Output the [X, Y] coordinate of the center of the cell containing the given text.  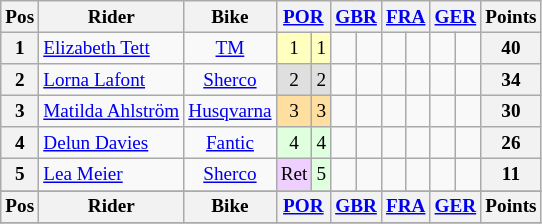
26 [511, 143]
Delun Davies [112, 143]
Matilda Ahlström [112, 111]
Lea Meier [112, 175]
11 [511, 175]
30 [511, 111]
TM [230, 48]
Husqvarna [230, 111]
34 [511, 80]
Elizabeth Tett [112, 48]
Ret [294, 175]
40 [511, 48]
Fantic [230, 143]
Lorna Lafont [112, 80]
